From the cell containing the given text, extract its center point as [x, y] coordinate. 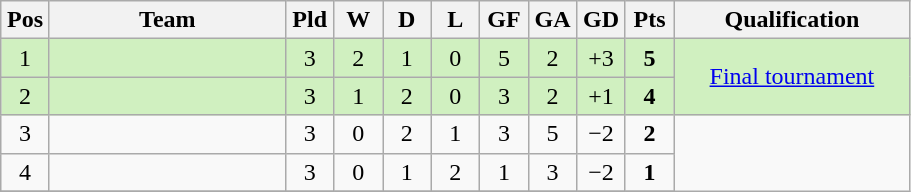
GA [552, 20]
+3 [602, 58]
Pld [310, 20]
D [406, 20]
+1 [602, 96]
Pts [650, 20]
Qualification [792, 20]
GF [504, 20]
GD [602, 20]
L [456, 20]
Team [167, 20]
Final tournament [792, 77]
Pos [26, 20]
W [358, 20]
